Output the [x, y] coordinate of the center of the cell containing the given text.  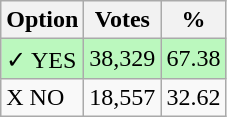
% [194, 20]
Option [42, 20]
38,329 [122, 59]
Votes [122, 20]
32.62 [194, 97]
X NO [42, 97]
✓ YES [42, 59]
18,557 [122, 97]
67.38 [194, 59]
